Return the (X, Y) coordinate for the center point of the cell that contains the specified text.  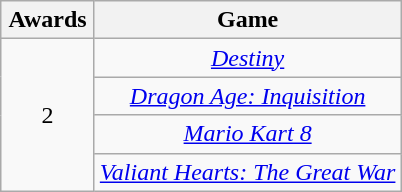
2 (48, 115)
Mario Kart 8 (248, 134)
Dragon Age: Inquisition (248, 96)
Awards (48, 20)
Destiny (248, 58)
Valiant Hearts: The Great War (248, 172)
Game (248, 20)
